Output the (X, Y) coordinate of the center of the cell containing the given text.  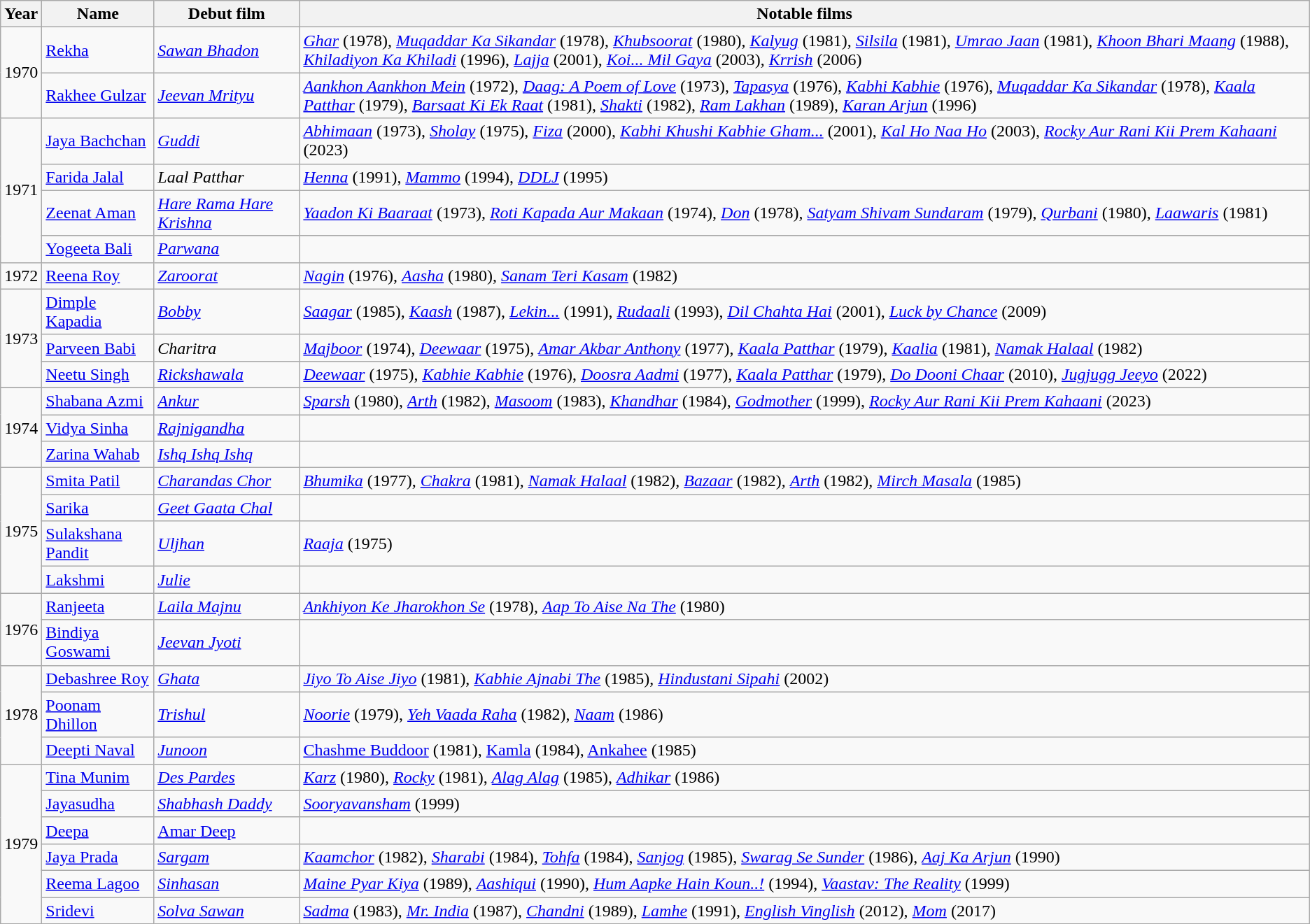
Ghata (227, 678)
Ankhiyon Ke Jharokhon Se (1978), Aap To Aise Na The (1980) (805, 606)
Deewaar (1975), Kabhie Kabhie (1976), Doosra Aadmi (1977), Kaala Patthar (1979), Do Dooni Chaar (2010), Jugjugg Jeeyo (2022) (805, 374)
Rakhee Gulzar (98, 95)
Laal Patthar (227, 177)
Maine Pyar Kiya (1989), Aashiqui (1990), Hum Aapke Hain Koun..! (1994), Vaastav: The Reality (1999) (805, 883)
Abhimaan (1973), Sholay (1975), Fiza (2000), Kabhi Khushi Kabhie Gham... (2001), Kal Ho Naa Ho (2003), Rocky Aur Rani Kii Prem Kahaani (2023) (805, 141)
Guddi (227, 141)
1979 (21, 844)
Debut film (227, 14)
Sparsh (1980), Arth (1982), Masoom (1983), Khandhar (1984), Godmother (1999), Rocky Aur Rani Kii Prem Kahaani (2023) (805, 401)
1971 (21, 190)
Jaya Bachchan (98, 141)
Des Pardes (227, 777)
Charandas Chor (227, 481)
Bobby (227, 312)
Vidya Sinha (98, 427)
Yaadon Ki Baaraat (1973), Roti Kapada Aur Makaan (1974), Don (1978), Satyam Shivam Sundaram (1979), Qurbani (1980), Laawaris (1981) (805, 213)
Deepti Naval (98, 751)
Reena Roy (98, 276)
1978 (21, 715)
Zarina Wahab (98, 455)
Parveen Babi (98, 348)
Deepa (98, 830)
Hare Rama Hare Krishna (227, 213)
Sooryavansham (1999) (805, 804)
Zeenat Aman (98, 213)
Ishq Ishq Ishq (227, 455)
Lakshmi (98, 580)
Chashme Buddoor (1981), Kamla (1984), Ankahee (1985) (805, 751)
Notable films (805, 14)
Solva Sawan (227, 910)
Smita Patil (98, 481)
Farida Jalal (98, 177)
Ranjeeta (98, 606)
Rajnigandha (227, 427)
1973 (21, 339)
Nagin (1976), Aasha (1980), Sanam Teri Kasam (1982) (805, 276)
Julie (227, 580)
Henna (1991), Mammo (1994), DDLJ (1995) (805, 177)
Trishul (227, 715)
Majboor (1974), Deewaar (1975), Amar Akbar Anthony (1977), Kaala Patthar (1979), Kaalia (1981), Namak Halaal (1982) (805, 348)
Shabhash Daddy (227, 804)
Tina Munim (98, 777)
1972 (21, 276)
Junoon (227, 751)
Sulakshana Pandit (98, 544)
Neetu Singh (98, 374)
Sawan Bhadon (227, 50)
Debashree Roy (98, 678)
Geet Gaata Chal (227, 508)
Amar Deep (227, 830)
Rickshawala (227, 374)
1975 (21, 530)
Zaroorat (227, 276)
Poonam Dhillon (98, 715)
Sinhasan (227, 883)
Rekha (98, 50)
Jaya Prada (98, 857)
Sarika (98, 508)
Name (98, 14)
Uljhan (227, 544)
Jayasudha (98, 804)
Saagar (1985), Kaash (1987), Lekin... (1991), Rudaali (1993), Dil Chahta Hai (2001), Luck by Chance (2009) (805, 312)
Jeevan Mrityu (227, 95)
Jeevan Jyoti (227, 642)
Sadma (1983), Mr. India (1987), Chandni (1989), Lamhe (1991), English Vinglish (2012), Mom (2017) (805, 910)
Noorie (1979), Yeh Vaada Raha (1982), Naam (1986) (805, 715)
Bindiya Goswami (98, 642)
Parwana (227, 249)
Laila Majnu (227, 606)
Sridevi (98, 910)
1974 (21, 427)
Kaamchor (1982), Sharabi (1984), Tohfa (1984), Sanjog (1985), Swarag Se Sunder (1986), Aaj Ka Arjun (1990) (805, 857)
Jiyo To Aise Jiyo (1981), Kabhie Ajnabi The (1985), Hindustani Sipahi (2002) (805, 678)
Karz (1980), Rocky (1981), Alag Alag (1985), Adhikar (1986) (805, 777)
Bhumika (1977), Chakra (1981), Namak Halaal (1982), Bazaar (1982), Arth (1982), Mirch Masala (1985) (805, 481)
Dimple Kapadia (98, 312)
Ankur (227, 401)
Sargam (227, 857)
Year (21, 14)
Charitra (227, 348)
Shabana Azmi (98, 401)
1970 (21, 73)
Raaja (1975) (805, 544)
1976 (21, 630)
Yogeeta Bali (98, 249)
Reema Lagoo (98, 883)
